Determine the (x, y) coordinate at the center of the cell enclosing the given text.  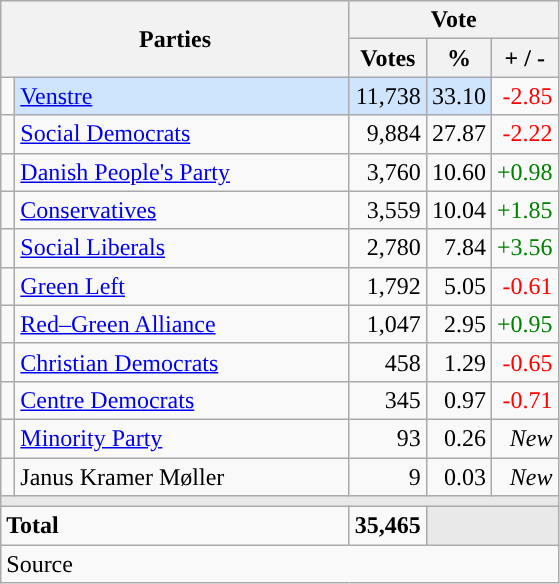
3,559 (388, 210)
Green Left (182, 286)
9 (388, 477)
345 (388, 400)
Minority Party (182, 438)
Danish People's Party (182, 172)
Source (280, 564)
Centre Democrats (182, 400)
Parties (176, 39)
+1.85 (524, 210)
-2.22 (524, 134)
1.29 (458, 362)
9,884 (388, 134)
+ / - (524, 58)
Red–Green Alliance (182, 324)
-0.61 (524, 286)
+3.56 (524, 248)
Janus Kramer Møller (182, 477)
+0.95 (524, 324)
3,760 (388, 172)
458 (388, 362)
1,047 (388, 324)
% (458, 58)
-0.65 (524, 362)
1,792 (388, 286)
10.04 (458, 210)
Votes (388, 58)
27.87 (458, 134)
7.84 (458, 248)
Social Democrats (182, 134)
Venstre (182, 96)
Total (176, 526)
33.10 (458, 96)
0.26 (458, 438)
-2.85 (524, 96)
2.95 (458, 324)
35,465 (388, 526)
0.97 (458, 400)
+0.98 (524, 172)
5.05 (458, 286)
Christian Democrats (182, 362)
93 (388, 438)
-0.71 (524, 400)
Conservatives (182, 210)
11,738 (388, 96)
Vote (454, 20)
10.60 (458, 172)
0.03 (458, 477)
Social Liberals (182, 248)
2,780 (388, 248)
